Find where the given text appears and provide that cell's center as (X, Y) coordinate. 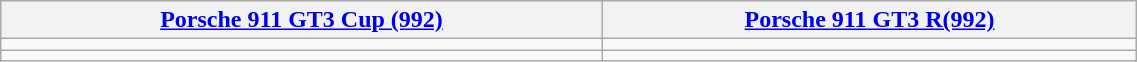
Porsche 911 GT3 R(992) (870, 20)
Porsche 911 GT3 Cup (992) (302, 20)
